Return the (x, y) coordinate for the center point of the cell that contains the specified text.  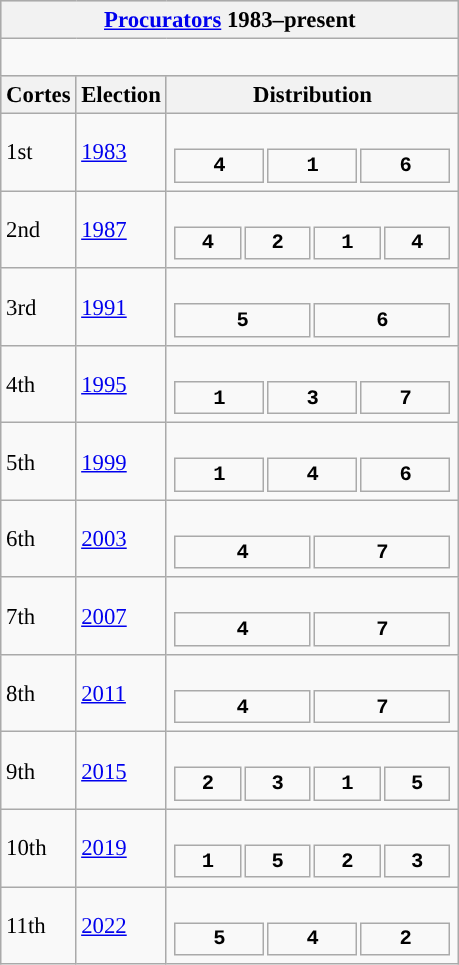
2 3 1 5 (312, 770)
2015 (121, 770)
1995 (121, 384)
1st (38, 152)
1991 (121, 306)
2007 (121, 616)
Procurators 1983–present (230, 20)
Distribution (312, 95)
4th (38, 384)
2003 (121, 538)
1 3 7 (312, 384)
3rd (38, 306)
11th (38, 926)
5th (38, 462)
10th (38, 848)
5 4 2 (312, 926)
6th (38, 538)
1983 (121, 152)
9th (38, 770)
1987 (121, 230)
1999 (121, 462)
7th (38, 616)
Cortes (38, 95)
Election (121, 95)
2022 (121, 926)
4 2 1 4 (312, 230)
8th (38, 694)
2nd (38, 230)
2011 (121, 694)
2019 (121, 848)
5 6 (312, 306)
4 1 6 (312, 152)
1 5 2 3 (312, 848)
1 4 6 (312, 462)
